Search for the cell housing the specified text and yield its (X, Y) center coordinate. 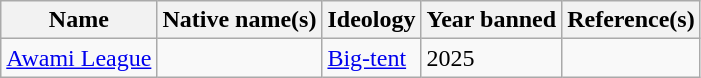
Native name(s) (240, 20)
Reference(s) (632, 20)
Name (79, 20)
Big-tent (372, 58)
Ideology (372, 20)
Awami League (79, 58)
Year banned (492, 20)
2025 (492, 58)
